Provide the [x, y] coordinate of the cell's center where the given text is located.  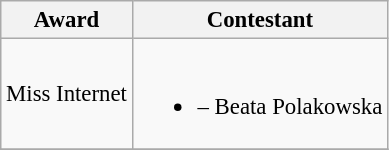
– Beata Polakowska [260, 94]
Miss Internet [66, 94]
Contestant [260, 20]
Award [66, 20]
